Capture the cell that displays the provided text and extract its [X, Y] central coordinate. 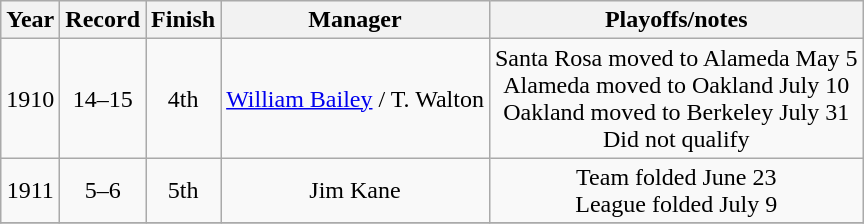
Jim Kane [356, 190]
Team folded June 23League folded July 9 [676, 190]
Manager [356, 20]
14–15 [103, 98]
4th [184, 98]
5th [184, 190]
Finish [184, 20]
Year [30, 20]
William Bailey / T. Walton [356, 98]
Record [103, 20]
Playoffs/notes [676, 20]
1911 [30, 190]
Santa Rosa moved to Alameda May 5 Alameda moved to Oakland July 10Oakland moved to Berkeley July 31Did not qualify [676, 98]
5–6 [103, 190]
1910 [30, 98]
